Output the (x, y) coordinate of the center of the cell containing the given text.  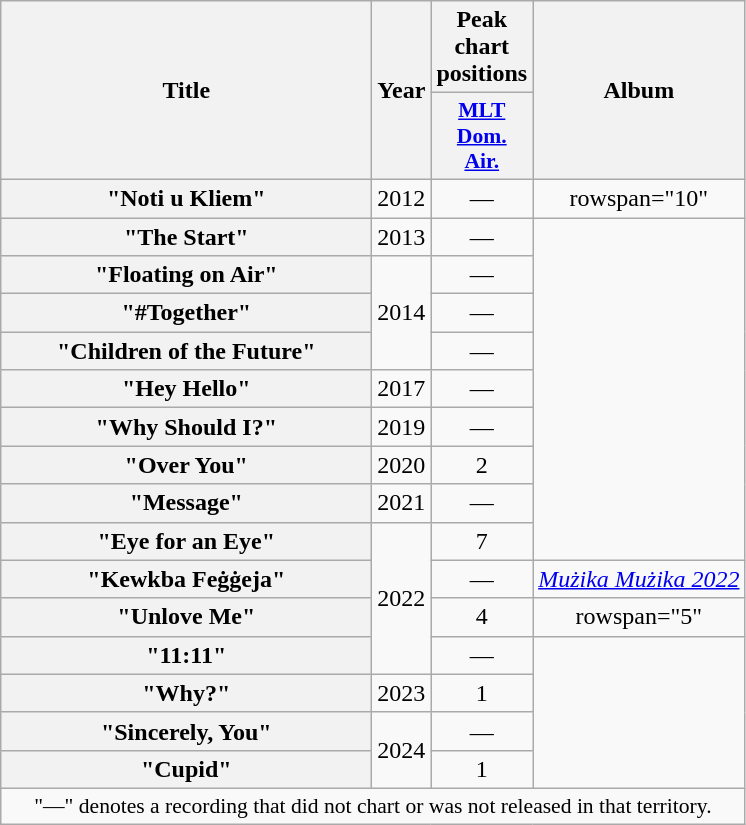
"Message" (186, 503)
Title (186, 90)
2017 (402, 389)
Mużika Mużika 2022 (639, 579)
4 (482, 617)
2014 (402, 313)
Year (402, 90)
2020 (402, 465)
rowspan="5" (639, 617)
"Kewkba Feġġeja" (186, 579)
2023 (402, 693)
2021 (402, 503)
"Sincerely, You" (186, 731)
2012 (402, 198)
2019 (402, 427)
rowspan="10" (639, 198)
"Why?" (186, 693)
2013 (402, 237)
"Why Should I?" (186, 427)
"Hey Hello" (186, 389)
Album (639, 90)
2022 (402, 598)
"#Together" (186, 313)
"Unlove Me" (186, 617)
"Noti u Kliem" (186, 198)
2 (482, 465)
MLTDom.Air. (482, 136)
"—" denotes a recording that did not chart or was not released in that territory. (373, 806)
"Floating on Air" (186, 275)
"The Start" (186, 237)
"Children of the Future" (186, 351)
Peak chart positions (482, 47)
"11:11" (186, 655)
2024 (402, 750)
7 (482, 541)
"Cupid" (186, 769)
"Eye for an Eye" (186, 541)
"Over You" (186, 465)
